Identify which cell holds the provided text, then report its (x, y) central coordinate. 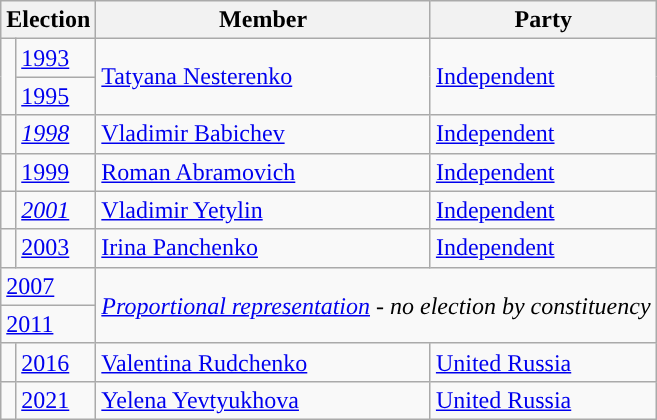
2001 (56, 210)
Party (543, 20)
1995 (56, 96)
2003 (56, 248)
1998 (56, 134)
Roman Abramovich (264, 172)
1993 (56, 58)
2016 (56, 362)
Irina Panchenko (264, 248)
Yelena Yevtyukhova (264, 400)
Election (48, 20)
Valentina Rudchenko (264, 362)
2021 (56, 400)
Proportional representation - no election by constituency (376, 305)
Vladimir Yetylin (264, 210)
1999 (56, 172)
2011 (48, 324)
2007 (48, 286)
Vladimir Babichev (264, 134)
Tatyana Nesterenko (264, 77)
Member (264, 20)
